Return the [X, Y] coordinate for the center point of the cell that contains the specified text.  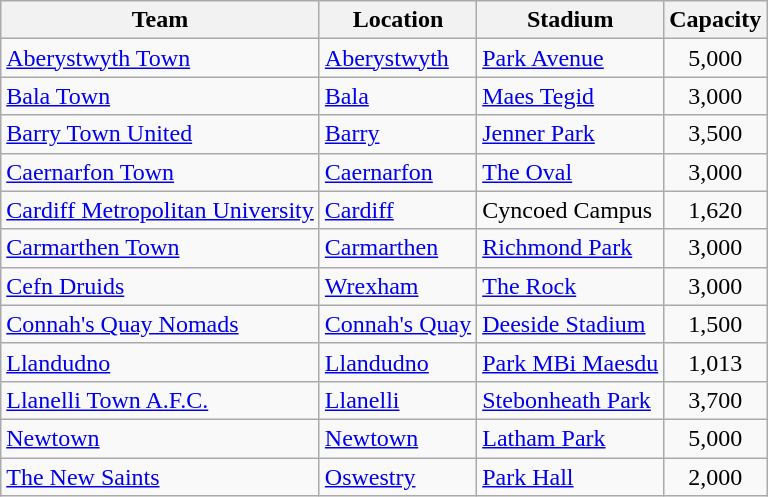
Carmarthen [398, 248]
Cardiff [398, 210]
Carmarthen Town [160, 248]
Bala Town [160, 96]
Stebonheath Park [570, 400]
The Oval [570, 172]
2,000 [716, 477]
Park Hall [570, 477]
Llanelli Town A.F.C. [160, 400]
Caernarfon Town [160, 172]
Location [398, 20]
Connah's Quay Nomads [160, 324]
Aberystwyth Town [160, 58]
Park Avenue [570, 58]
Cardiff Metropolitan University [160, 210]
Caernarfon [398, 172]
Aberystwyth [398, 58]
3,700 [716, 400]
Deeside Stadium [570, 324]
Capacity [716, 20]
Cefn Druids [160, 286]
Connah's Quay [398, 324]
Llanelli [398, 400]
Cyncoed Campus [570, 210]
The New Saints [160, 477]
1,013 [716, 362]
1,500 [716, 324]
Team [160, 20]
Wrexham [398, 286]
1,620 [716, 210]
Latham Park [570, 438]
Park MBi Maesdu [570, 362]
3,500 [716, 134]
Jenner Park [570, 134]
Richmond Park [570, 248]
Stadium [570, 20]
The Rock [570, 286]
Barry Town United [160, 134]
Bala [398, 96]
Barry [398, 134]
Oswestry [398, 477]
Maes Tegid [570, 96]
